From the cell containing the given text, extract its center point as [X, Y] coordinate. 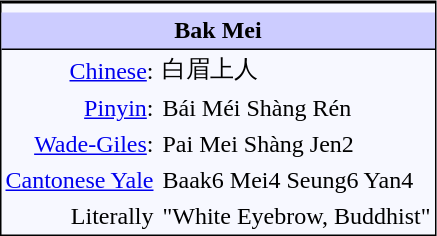
Wade-Giles: [80, 144]
Bak Mei [218, 31]
白眉上人 [296, 70]
Baak6 Mei4 Seung6 Yan4 [296, 180]
Cantonese Yale [80, 180]
Pinyin: [80, 108]
Literally [80, 216]
"White Eyebrow, Buddhist" [296, 216]
Pai Mei Shàng Jen2 [296, 144]
Bái Méi Shàng Rén [296, 108]
Chinese: [80, 70]
